Identify which cell holds the provided text, then report its [X, Y] central coordinate. 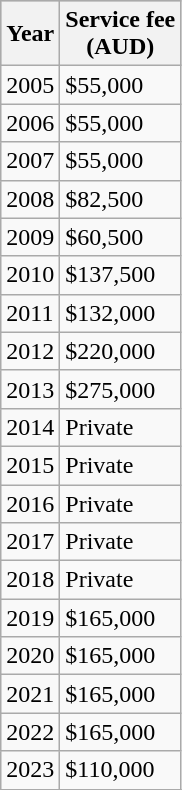
Service fee(AUD) [120, 34]
$275,000 [120, 389]
Year [30, 34]
2021 [30, 694]
$82,500 [120, 199]
2023 [30, 770]
2014 [30, 427]
2017 [30, 542]
2009 [30, 237]
2006 [30, 123]
2013 [30, 389]
2007 [30, 161]
2015 [30, 465]
$60,500 [120, 237]
2011 [30, 313]
$132,000 [120, 313]
$137,500 [120, 275]
2018 [30, 580]
2016 [30, 503]
2020 [30, 656]
$220,000 [120, 351]
$110,000 [120, 770]
2019 [30, 618]
2010 [30, 275]
2012 [30, 351]
2022 [30, 732]
2008 [30, 199]
2005 [30, 85]
